Detect which cell encompasses the target text, then output its [X, Y] center coordinate. 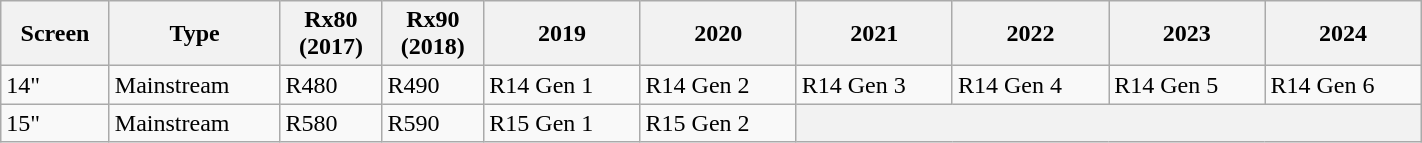
2023 [1187, 34]
R15 Gen 1 [562, 123]
R14 Gen 5 [1187, 85]
R14 Gen 6 [1343, 85]
R490 [433, 85]
R14 Gen 1 [562, 85]
Rx80 (2017) [331, 34]
R14 Gen 2 [718, 85]
R590 [433, 123]
2019 [562, 34]
2024 [1343, 34]
R14 Gen 3 [874, 85]
14" [56, 85]
R15 Gen 2 [718, 123]
Screen [56, 34]
R480 [331, 85]
Rx90 (2018) [433, 34]
R14 Gen 4 [1030, 85]
2021 [874, 34]
2022 [1030, 34]
15" [56, 123]
R580 [331, 123]
Type [194, 34]
2020 [718, 34]
